Scan for the cell matching the given text and deliver its (x, y) coordinate at center. 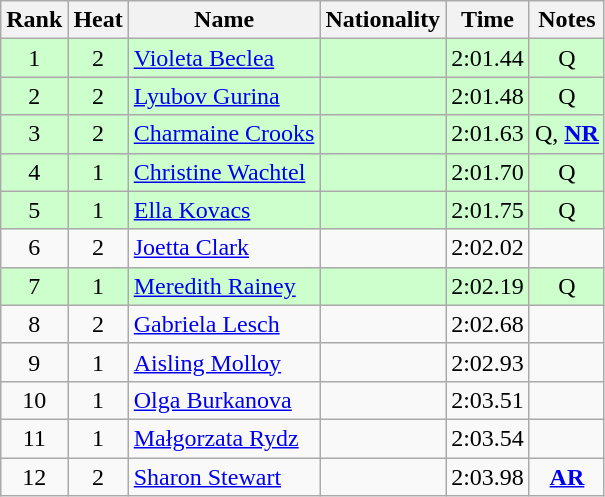
12 (34, 477)
AR (566, 477)
Nationality (383, 20)
6 (34, 248)
7 (34, 286)
Rank (34, 20)
2:01.44 (488, 58)
10 (34, 400)
Joetta Clark (224, 248)
2:03.98 (488, 477)
2:01.63 (488, 134)
Notes (566, 20)
Violeta Beclea (224, 58)
Gabriela Lesch (224, 324)
2:01.75 (488, 210)
8 (34, 324)
9 (34, 362)
2:02.68 (488, 324)
Olga Burkanova (224, 400)
Time (488, 20)
2:02.02 (488, 248)
Q, NR (566, 134)
Charmaine Crooks (224, 134)
11 (34, 438)
Meredith Rainey (224, 286)
Aisling Molloy (224, 362)
Heat (98, 20)
2:03.51 (488, 400)
5 (34, 210)
2:02.19 (488, 286)
Christine Wachtel (224, 172)
Sharon Stewart (224, 477)
2:03.54 (488, 438)
4 (34, 172)
2:02.93 (488, 362)
Ella Kovacs (224, 210)
Lyubov Gurina (224, 96)
2:01.48 (488, 96)
Małgorzata Rydz (224, 438)
Name (224, 20)
2:01.70 (488, 172)
3 (34, 134)
